Extract the (x, y) coordinate from the center of the cell holding the provided text.  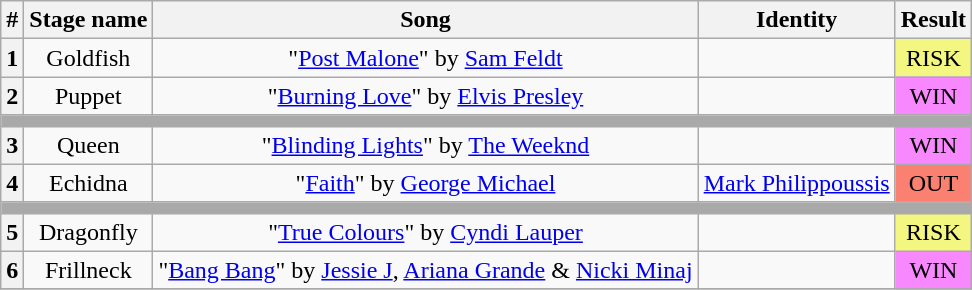
Result (933, 20)
"Faith" by George Michael (426, 183)
3 (12, 145)
Puppet (88, 96)
"Blinding Lights" by The Weeknd (426, 145)
OUT (933, 183)
1 (12, 58)
Queen (88, 145)
"Bang Bang" by Jessie J, Ariana Grande & Nicki Minaj (426, 270)
Identity (796, 20)
Song (426, 20)
4 (12, 183)
Mark Philippoussis (796, 183)
Echidna (88, 183)
# (12, 20)
"Post Malone" by Sam Feldt (426, 58)
Dragonfly (88, 232)
Goldfish (88, 58)
6 (12, 270)
5 (12, 232)
"True Colours" by Cyndi Lauper (426, 232)
Frillneck (88, 270)
"Burning Love" by Elvis Presley (426, 96)
2 (12, 96)
Stage name (88, 20)
